Return (X, Y) of the center of cell containing provided text 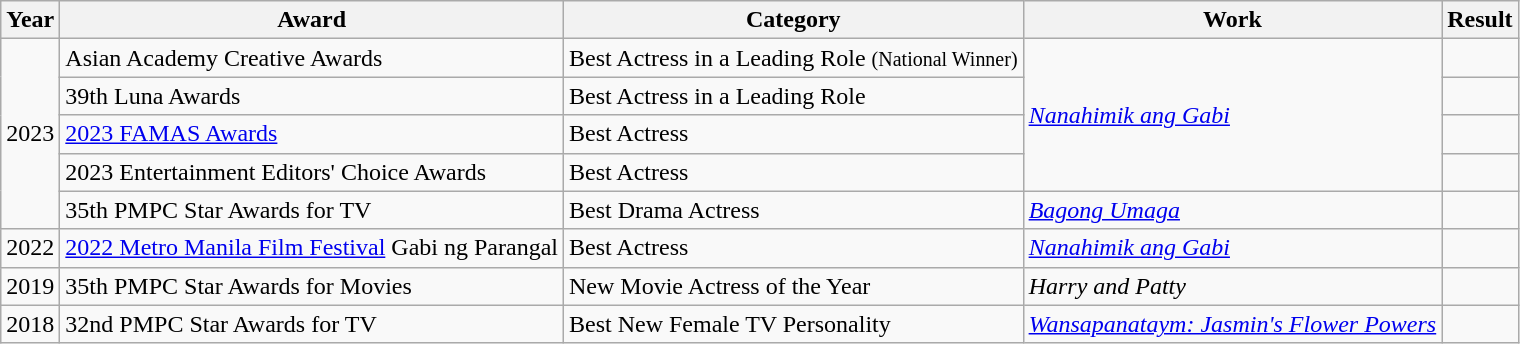
Bagong Umaga (1232, 210)
35th PMPC Star Awards for TV (312, 210)
Year (30, 20)
Category (793, 20)
2023 FAMAS Awards (312, 134)
Award (312, 20)
Asian Academy Creative Awards (312, 58)
2018 (30, 324)
32nd PMPC Star Awards for TV (312, 324)
Wansapanataym: Jasmin's Flower Powers (1232, 324)
2022 Metro Manila Film Festival Gabi ng Parangal (312, 248)
2019 (30, 286)
2023 Entertainment Editors' Choice Awards (312, 172)
Harry and Patty (1232, 286)
Work (1232, 20)
39th Luna Awards (312, 96)
Best New Female TV Personality (793, 324)
Best Actress in a Leading Role (National Winner) (793, 58)
2023 (30, 134)
Best Actress in a Leading Role (793, 96)
35th PMPC Star Awards for Movies (312, 286)
New Movie Actress of the Year (793, 286)
Best Drama Actress (793, 210)
Result (1480, 20)
2022 (30, 248)
